Extract the [x, y] coordinate from the center of the cell holding the provided text.  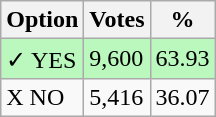
36.07 [182, 97]
X NO [42, 97]
5,416 [117, 97]
Option [42, 20]
63.93 [182, 59]
✓ YES [42, 59]
Votes [117, 20]
9,600 [117, 59]
% [182, 20]
